Find where the given text appears and provide that cell's center as [X, Y] coordinate. 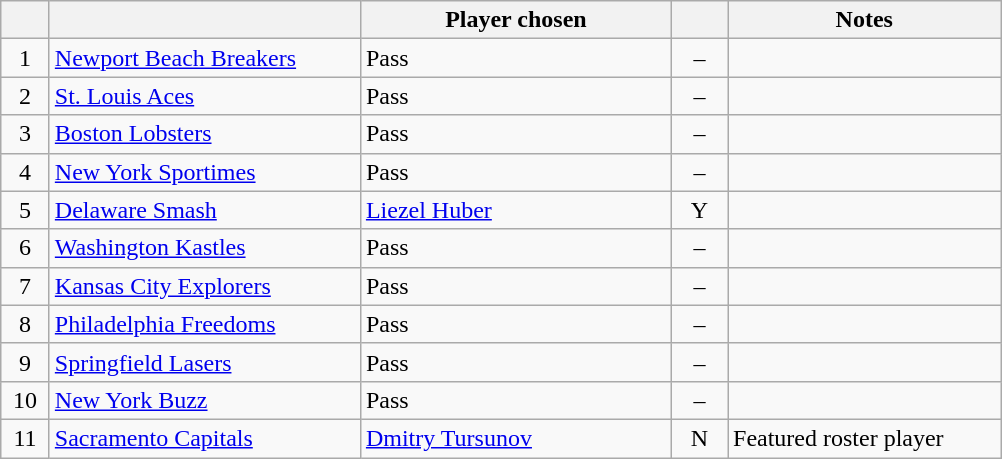
Sacramento Capitals [204, 438]
Liezel Huber [516, 210]
Player chosen [516, 20]
Kansas City Explorers [204, 286]
Y [699, 210]
9 [26, 362]
8 [26, 324]
New York Sportimes [204, 172]
4 [26, 172]
N [699, 438]
St. Louis Aces [204, 96]
Boston Lobsters [204, 134]
1 [26, 58]
10 [26, 400]
Newport Beach Breakers [204, 58]
11 [26, 438]
7 [26, 286]
3 [26, 134]
2 [26, 96]
Featured roster player [865, 438]
5 [26, 210]
Notes [865, 20]
Springfield Lasers [204, 362]
Philadelphia Freedoms [204, 324]
Delaware Smash [204, 210]
Dmitry Tursunov [516, 438]
New York Buzz [204, 400]
6 [26, 248]
Washington Kastles [204, 248]
